Scan for the cell matching the given text and deliver its (X, Y) coordinate at center. 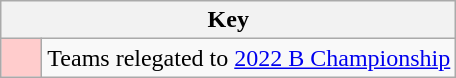
Teams relegated to 2022 B Championship (249, 58)
Key (228, 20)
